Output the (X, Y) coordinate of the center of the cell containing the given text.  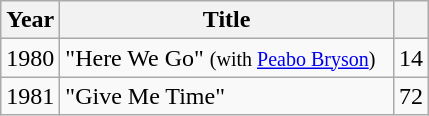
"Give Me Time" (227, 96)
Title (227, 20)
"Here We Go" (with Peabo Bryson) (227, 58)
Year (30, 20)
72 (410, 96)
1980 (30, 58)
1981 (30, 96)
14 (410, 58)
